Locate the cell with the specified text and output its (x, y) center coordinate. 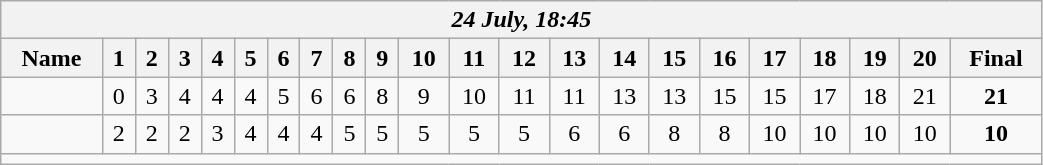
12 (524, 58)
14 (624, 58)
1 (118, 58)
20 (925, 58)
19 (875, 58)
Name (52, 58)
24 July, 18:45 (522, 20)
7 (316, 58)
0 (118, 96)
Final (996, 58)
16 (724, 58)
